Determine the (x, y) coordinate at the center of the cell enclosing the given text.  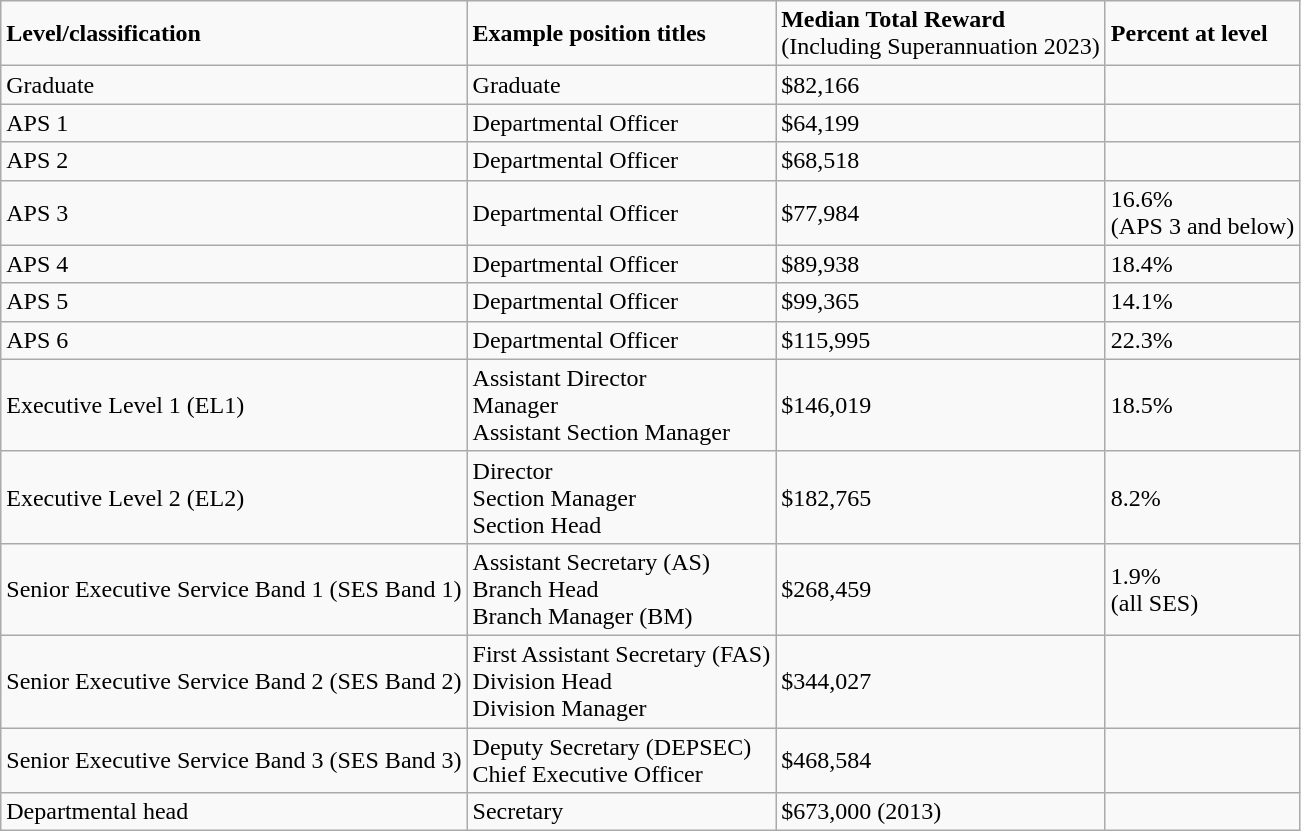
Departmental head (234, 812)
$268,459 (941, 589)
Senior Executive Service Band 2 (SES Band 2) (234, 681)
18.4% (1202, 264)
14.1% (1202, 302)
Level/classification (234, 34)
$344,027 (941, 681)
18.5% (1202, 405)
APS 5 (234, 302)
APS 6 (234, 340)
APS 4 (234, 264)
8.2% (1202, 497)
Director Section Manager Section Head (622, 497)
APS 3 (234, 212)
$82,166 (941, 85)
Assistant Director Manager Assistant Section Manager (622, 405)
$99,365 (941, 302)
Secretary (622, 812)
22.3% (1202, 340)
$115,995 (941, 340)
Median Total Reward (Including Superannuation 2023) (941, 34)
$89,938 (941, 264)
1.9% (all SES) (1202, 589)
Deputy Secretary (DEPSEC) Chief Executive Officer (622, 760)
$64,199 (941, 123)
APS 2 (234, 161)
APS 1 (234, 123)
Executive Level 2 (EL2) (234, 497)
$146,019 (941, 405)
$673,000 (2013) (941, 812)
$468,584 (941, 760)
Assistant Secretary (AS) Branch Head Branch Manager (BM) (622, 589)
Example position titles (622, 34)
Senior Executive Service Band 3 (SES Band 3) (234, 760)
First Assistant Secretary (FAS) Division Head Division Manager (622, 681)
Executive Level 1 (EL1) (234, 405)
Percent at level (1202, 34)
Senior Executive Service Band 1 (SES Band 1) (234, 589)
16.6% (APS 3 and below) (1202, 212)
$182,765 (941, 497)
$68,518 (941, 161)
$77,984 (941, 212)
